Identify which cell holds the provided text, then report its [X, Y] central coordinate. 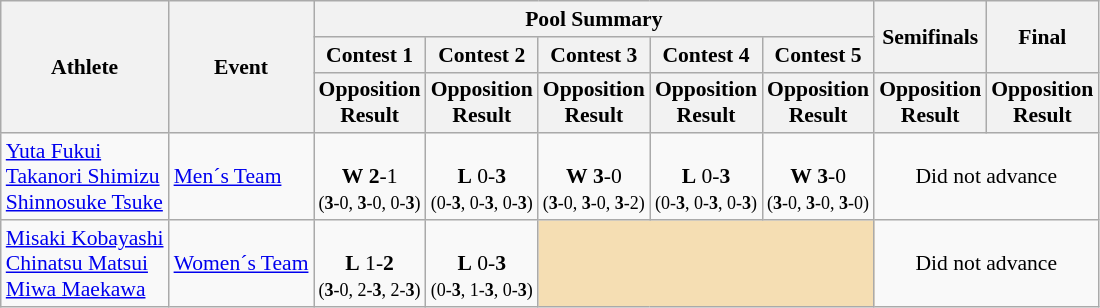
Contest 5 [818, 55]
Final [1042, 36]
Men´s Team [242, 178]
Misaki KobayashiChinatsu MatsuiMiwa Maekawa [85, 264]
Event [242, 67]
Contest 4 [706, 55]
Contest 1 [370, 55]
Pool Summary [594, 19]
W 3-0(3-0, 3-0, 3-2) [594, 178]
Semifinals [930, 36]
Yuta FukuiTakanori ShimizuShinnosuke Tsuke [85, 178]
W 2-1(3-0, 3-0, 0-3) [370, 178]
L 1-2(3-0, 2-3, 2-3) [370, 264]
Women´s Team [242, 264]
W 3-0(3-0, 3-0, 3-0) [818, 178]
Contest 2 [482, 55]
Contest 3 [594, 55]
L 0-3(0-3, 1-3, 0-3) [482, 264]
Athlete [85, 67]
